Identify which cell holds the provided text, then report its [X, Y] central coordinate. 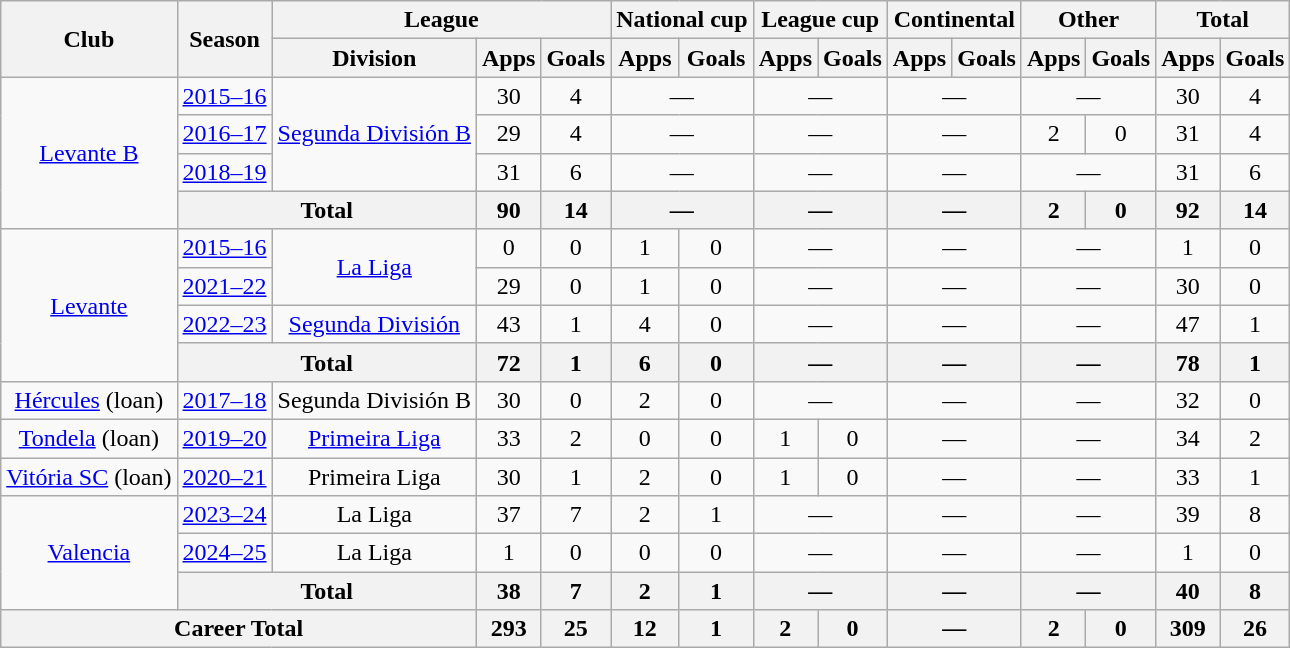
Division [374, 58]
39 [1188, 515]
2022–23 [224, 324]
90 [508, 210]
37 [508, 515]
72 [508, 362]
Career Total [239, 629]
34 [1188, 438]
25 [576, 629]
League cup [820, 20]
293 [508, 629]
12 [645, 629]
Season [224, 39]
2019–20 [224, 438]
78 [1188, 362]
2017–18 [224, 400]
40 [1188, 591]
2016–17 [224, 134]
Segunda División [374, 324]
Vitória SC (loan) [89, 477]
Valencia [89, 553]
Club [89, 39]
32 [1188, 400]
2020–21 [224, 477]
47 [1188, 324]
43 [508, 324]
38 [508, 591]
26 [1255, 629]
National cup [682, 20]
309 [1188, 629]
2021–22 [224, 286]
Continental [954, 20]
Other [1088, 20]
Tondela (loan) [89, 438]
League [442, 20]
92 [1188, 210]
2018–19 [224, 172]
Levante [89, 305]
2024–25 [224, 553]
Hércules (loan) [89, 400]
Levante B [89, 153]
2023–24 [224, 515]
